For the text-containing cell, return its midpoint in [X, Y] coordinate format. 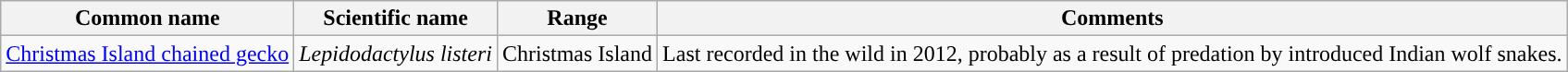
Comments [1112, 18]
Range [577, 18]
Last recorded in the wild in 2012, probably as a result of predation by introduced Indian wolf snakes. [1112, 54]
Scientific name [396, 18]
Common name [148, 18]
Christmas Island [577, 54]
Christmas Island chained gecko [148, 54]
Lepidodactylus listeri [396, 54]
